Determine the [x, y] coordinate at the center of the cell enclosing the given text.  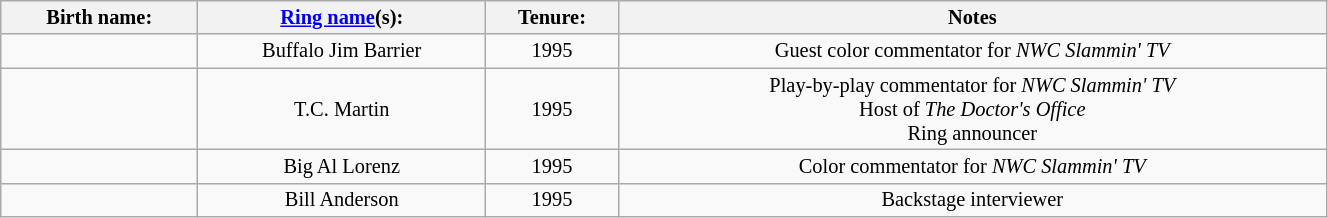
Backstage interviewer [972, 200]
Buffalo Jim Barrier [342, 51]
Guest color commentator for NWC Slammin' TV [972, 51]
Ring name(s): [342, 17]
Color commentator for NWC Slammin' TV [972, 166]
Notes [972, 17]
T.C. Martin [342, 109]
Bill Anderson [342, 200]
Play-by-play commentator for NWC Slammin' TVHost of The Doctor's OfficeRing announcer [972, 109]
Tenure: [552, 17]
Birth name: [100, 17]
Big Al Lorenz [342, 166]
